From the cell containing the given text, extract its center point as (X, Y) coordinate. 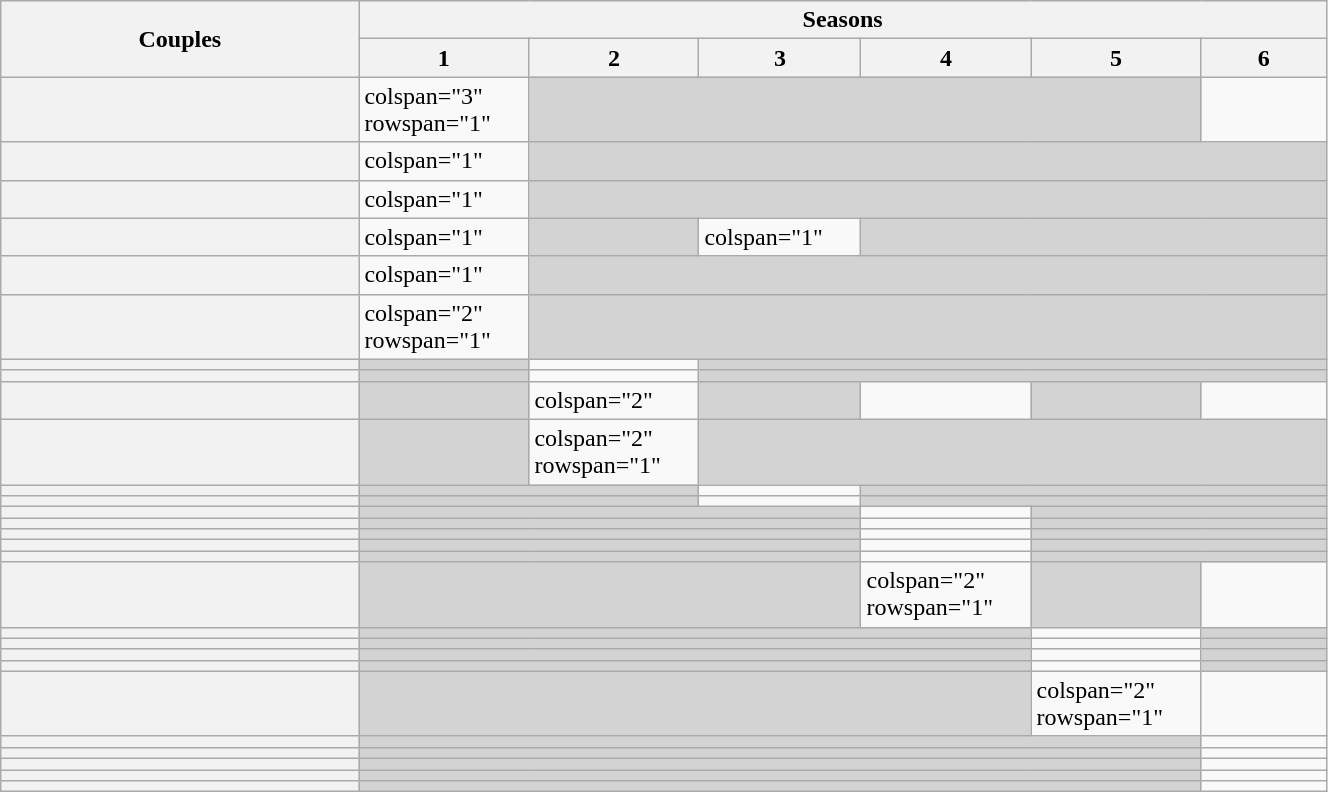
6 (1264, 58)
colspan="3" rowspan="1" (444, 110)
1 (444, 58)
Seasons (843, 20)
2 (614, 58)
Couples (180, 39)
3 (780, 58)
colspan="2" (614, 400)
4 (946, 58)
5 (1116, 58)
